Return (x, y) of the center of cell containing provided text 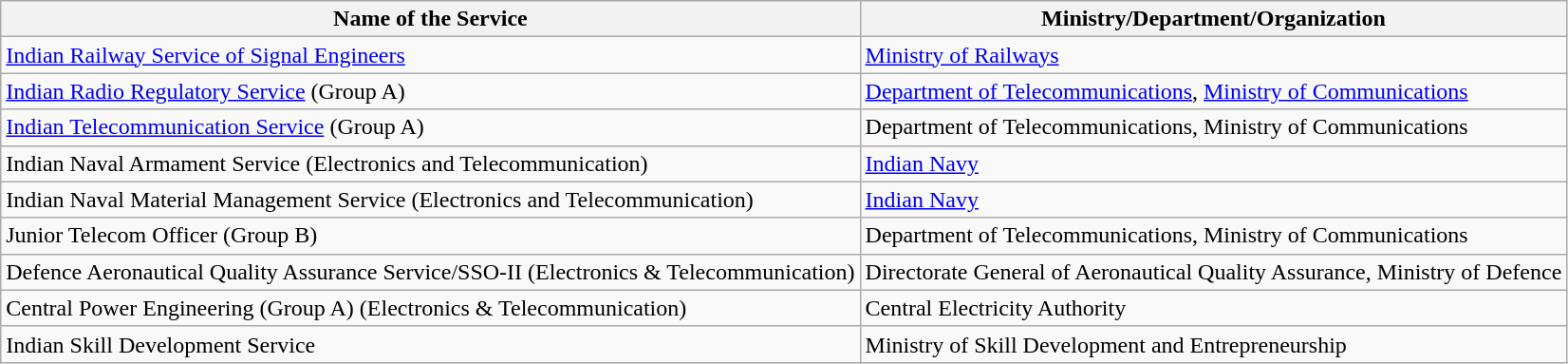
Ministry of Railways (1213, 55)
Indian Skill Development Service (431, 344)
Directorate General of Aeronautical Quality Assurance, Ministry of Defence (1213, 272)
Ministry of Skill Development and Entrepreneurship (1213, 344)
Indian Naval Armament Service (Electronics and Telecommunication) (431, 163)
Ministry/Department/Organization (1213, 19)
Indian Telecommunication Service (Group A) (431, 127)
Indian Railway Service of Signal Engineers (431, 55)
Indian Naval Material Management Service (Electronics and Telecommunication) (431, 200)
Defence Aeronautical Quality Assurance Service/SSO‐II (Electronics & Telecommunication) (431, 272)
Central Power Engineering (Group A) (Electronics & Telecommunication) (431, 308)
Name of the Service (431, 19)
Central Electricity Authority (1213, 308)
Junior Telecom Officer (Group B) (431, 236)
Indian Radio Regulatory Service (Group A) (431, 91)
